Detect which cell encompasses the target text, then output its (X, Y) center coordinate. 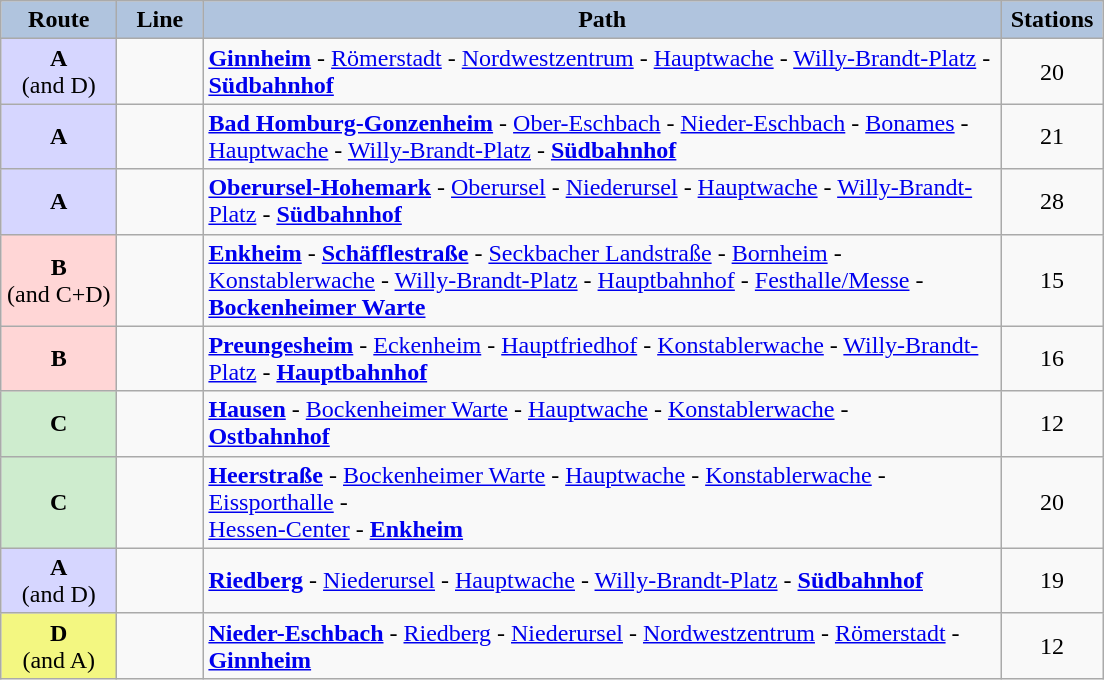
Ginnheim - Römerstadt - Nordwestzentrum - Hauptwache - Willy-Brandt-Platz - Südbahnhof (602, 72)
Oberursel-Hohemark - Oberursel - Niederursel - Hauptwache - Willy-Brandt-Platz - Südbahnhof (602, 202)
Riedberg - Niederursel - Hauptwache - Willy-Brandt-Platz - Südbahnhof (602, 580)
28 (1052, 202)
Path (602, 20)
Nieder-Eschbach - Riedberg - Niederursel - Nordwestzentrum - Römerstadt - Ginnheim (602, 646)
D(and A) (59, 646)
B (59, 358)
Preungesheim - Eckenheim - Hauptfriedhof - Konstablerwache - Willy-Brandt-Platz - Hauptbahnhof (602, 358)
15 (1052, 280)
21 (1052, 136)
B(and C+D) (59, 280)
19 (1052, 580)
Bad Homburg-Gonzenheim - Ober-Eschbach - Nieder-Eschbach - Bonames - Hauptwache - Willy-Brandt-Platz - Südbahnhof (602, 136)
Stations (1052, 20)
Line (160, 20)
Route (59, 20)
Hausen - Bockenheimer Warte - Hauptwache - Konstablerwache - Ostbahnhof (602, 424)
16 (1052, 358)
Heerstraße - Bockenheimer Warte - Hauptwache - Konstablerwache - Eissporthalle - Hessen-Center - Enkheim (602, 502)
